Search for the cell housing the specified text and yield its [X, Y] center coordinate. 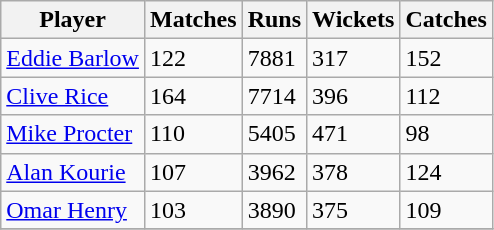
124 [446, 172]
317 [354, 58]
Player [73, 20]
98 [446, 134]
7881 [274, 58]
109 [446, 210]
Runs [274, 20]
7714 [274, 96]
122 [193, 58]
103 [193, 210]
112 [446, 96]
Eddie Barlow [73, 58]
396 [354, 96]
Wickets [354, 20]
Omar Henry [73, 210]
3890 [274, 210]
Catches [446, 20]
378 [354, 172]
Matches [193, 20]
375 [354, 210]
107 [193, 172]
Alan Kourie [73, 172]
164 [193, 96]
152 [446, 58]
110 [193, 134]
3962 [274, 172]
Clive Rice [73, 96]
Mike Procter [73, 134]
5405 [274, 134]
471 [354, 134]
